Output the (x, y) coordinate of the center of the cell containing the given text.  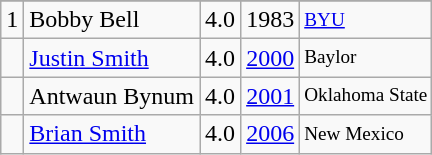
1983 (270, 20)
Baylor (366, 58)
Antwaun Bynum (112, 96)
2001 (270, 96)
Bobby Bell (112, 20)
New Mexico (366, 134)
2000 (270, 58)
Justin Smith (112, 58)
1 (12, 20)
2006 (270, 134)
BYU (366, 20)
Brian Smith (112, 134)
Oklahoma State (366, 96)
